Scan for the cell matching the given text and deliver its [x, y] coordinate at center. 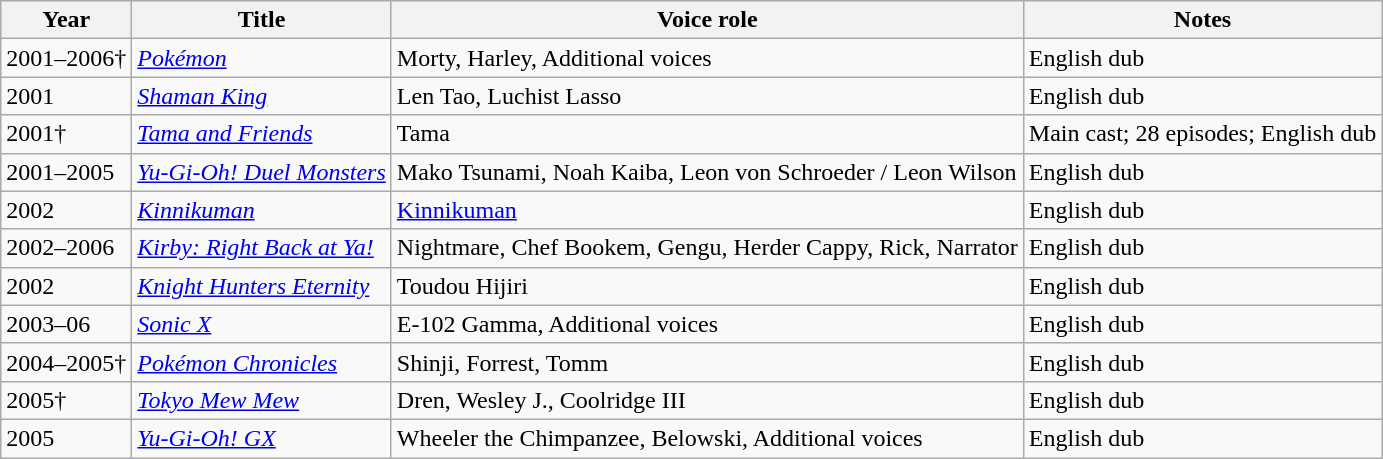
Notes [1202, 20]
Len Tao, Luchist Lasso [707, 96]
Knight Hunters Eternity [262, 286]
Tokyo Mew Mew [262, 400]
Tama and Friends [262, 134]
Pokémon Chronicles [262, 362]
Yu-Gi-Oh! Duel Monsters [262, 172]
Voice role [707, 20]
Sonic X [262, 324]
Nightmare, Chef Bookem, Gengu, Herder Cappy, Rick, Narrator [707, 248]
Toudou Hijiri [707, 286]
Shaman King [262, 96]
2005 [66, 438]
Morty, Harley, Additional voices [707, 58]
Shinji, Forrest, Tomm [707, 362]
2003–06 [66, 324]
2001† [66, 134]
Mako Tsunami, Noah Kaiba, Leon von Schroeder / Leon Wilson [707, 172]
Kirby: Right Back at Ya! [262, 248]
2002–2006 [66, 248]
Dren, Wesley J., Coolridge III [707, 400]
2001–2005 [66, 172]
Main cast; 28 episodes; English dub [1202, 134]
2001 [66, 96]
Pokémon [262, 58]
Title [262, 20]
2005† [66, 400]
Wheeler the Chimpanzee, Belowski, Additional voices [707, 438]
E-102 Gamma, Additional voices [707, 324]
Yu-Gi-Oh! GX [262, 438]
Year [66, 20]
Tama [707, 134]
2001–2006† [66, 58]
2004–2005† [66, 362]
